Find where the given text appears and provide that cell's center as [x, y] coordinate. 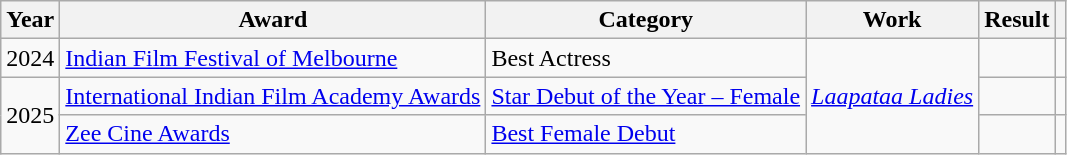
Year [30, 20]
Category [646, 20]
Best Female Debut [646, 134]
Work [892, 20]
International Indian Film Academy Awards [273, 96]
Result [1017, 20]
2025 [30, 115]
Laapataa Ladies [892, 96]
Award [273, 20]
Best Actress [646, 58]
Indian Film Festival of Melbourne [273, 58]
2024 [30, 58]
Star Debut of the Year – Female [646, 96]
Zee Cine Awards [273, 134]
